Determine the (X, Y) coordinate at the center of the cell enclosing the given text.  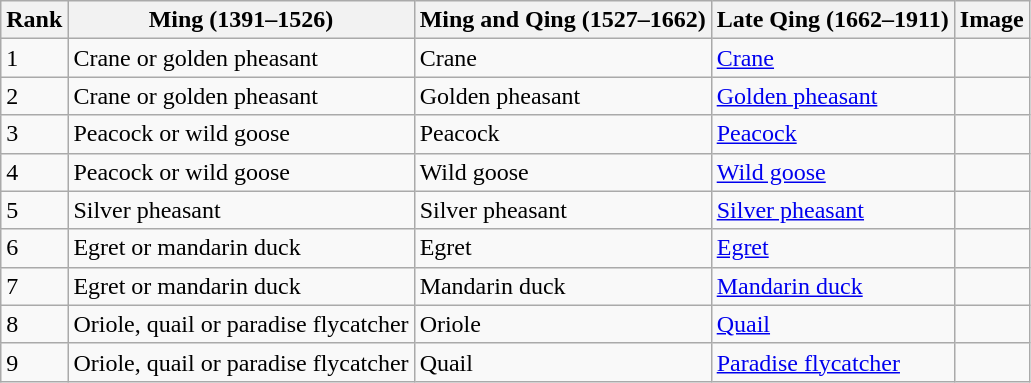
Image (992, 20)
7 (34, 286)
Paradise flycatcher (832, 362)
3 (34, 134)
Late Qing (1662–1911) (832, 20)
5 (34, 210)
2 (34, 96)
8 (34, 324)
Ming (1391–1526) (241, 20)
9 (34, 362)
1 (34, 58)
Rank (34, 20)
4 (34, 172)
6 (34, 248)
Oriole (562, 324)
Ming and Qing (1527–1662) (562, 20)
